Return the (X, Y) coordinate for the center point of the cell that contains the specified text.  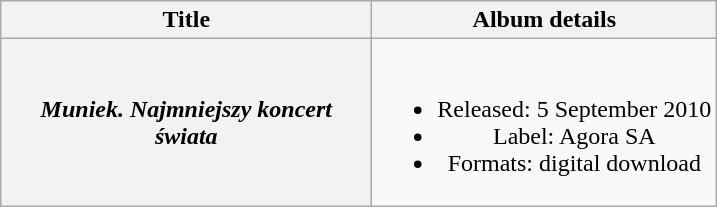
Muniek. Najmniejszy koncert świata (186, 122)
Released: 5 September 2010Label: Agora SAFormats: digital download (544, 122)
Album details (544, 20)
Title (186, 20)
